Provide the [X, Y] coordinate of the cell's center where the given text is located.  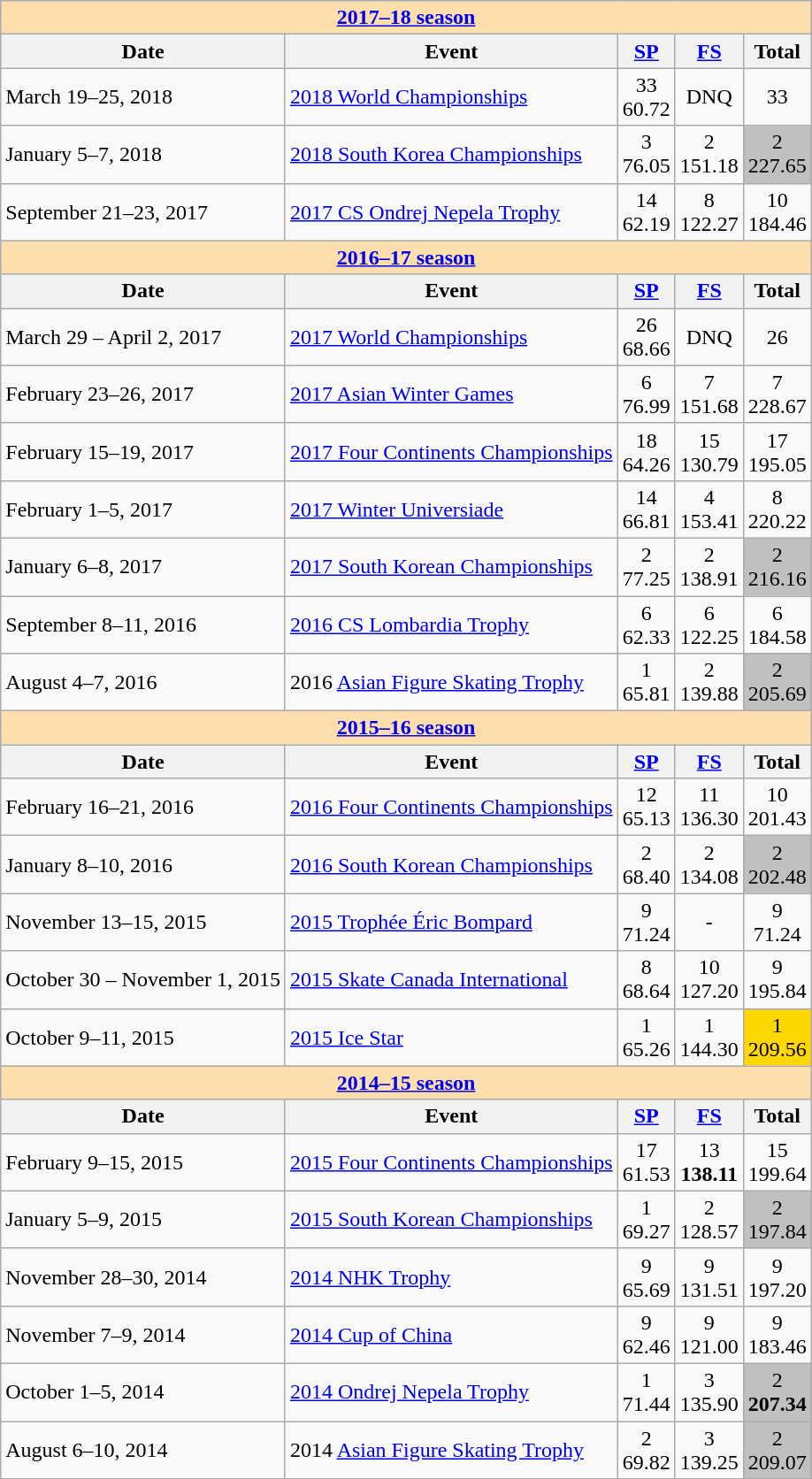
6 62.33 [646, 625]
2015 Four Continents Championships [451, 1162]
10 201.43 [777, 807]
33 60.72 [646, 97]
4 153.41 [709, 510]
February 15–19, 2017 [143, 451]
August 4–7, 2016 [143, 683]
March 29 – April 2, 2017 [143, 336]
2 197.84 [777, 1219]
1 209.56 [777, 1037]
11 136.30 [709, 807]
2016–17 season [407, 257]
1 71.44 [646, 1392]
1 65.26 [646, 1037]
November 7–9, 2014 [143, 1334]
7 228.67 [777, 395]
January 5–9, 2015 [143, 1219]
9 65.69 [646, 1277]
August 6–10, 2014 [143, 1449]
10 127.20 [709, 980]
November 13–15, 2015 [143, 922]
3 139.25 [709, 1449]
2016 Asian Figure Skating Trophy [451, 683]
2016 Four Continents Championships [451, 807]
3 76.05 [646, 154]
1 144.30 [709, 1037]
9 121.00 [709, 1334]
February 1–5, 2017 [143, 510]
2016 South Korean Championships [451, 865]
26 68.66 [646, 336]
2014 Asian Figure Skating Trophy [451, 1449]
2 205.69 [777, 683]
33 [777, 97]
2015–16 season [407, 728]
6 76.99 [646, 395]
14 66.81 [646, 510]
2017–18 season [407, 18]
8 220.22 [777, 510]
6 122.25 [709, 625]
2017 Winter Universiade [451, 510]
January 8–10, 2016 [143, 865]
13 138.11 [709, 1162]
2 77.25 [646, 566]
2014 NHK Trophy [451, 1277]
- [709, 922]
14 62.19 [646, 212]
2015 South Korean Championships [451, 1219]
1 69.27 [646, 1219]
2018 World Championships [451, 97]
2017 Asian Winter Games [451, 395]
8 122.27 [709, 212]
2014 Cup of China [451, 1334]
3 135.90 [709, 1392]
9 131.51 [709, 1277]
2014 Ondrej Nepela Trophy [451, 1392]
9 195.84 [777, 980]
2 134.08 [709, 865]
10 184.46 [777, 212]
2015 Trophée Éric Bompard [451, 922]
October 30 – November 1, 2015 [143, 980]
2016 CS Lombardia Trophy [451, 625]
November 28–30, 2014 [143, 1277]
9 62.46 [646, 1334]
12 65.13 [646, 807]
2 138.91 [709, 566]
February 16–21, 2016 [143, 807]
2 216.16 [777, 566]
18 64.26 [646, 451]
2017 Four Continents Championships [451, 451]
February 23–26, 2017 [143, 395]
17 61.53 [646, 1162]
2 139.88 [709, 683]
September 8–11, 2016 [143, 625]
September 21–23, 2017 [143, 212]
2 209.07 [777, 1449]
17 195.05 [777, 451]
2015 Skate Canada International [451, 980]
15 130.79 [709, 451]
8 68.64 [646, 980]
2014–15 season [407, 1083]
2 202.48 [777, 865]
9 183.46 [777, 1334]
7 151.68 [709, 395]
2017 World Championships [451, 336]
2 151.18 [709, 154]
2 128.57 [709, 1219]
2015 Ice Star [451, 1037]
2 207.34 [777, 1392]
2 227.65 [777, 154]
October 1–5, 2014 [143, 1392]
January 6–8, 2017 [143, 566]
January 5–7, 2018 [143, 154]
2018 South Korea Championships [451, 154]
1 65.81 [646, 683]
26 [777, 336]
2 69.82 [646, 1449]
2017 CS Ondrej Nepela Trophy [451, 212]
February 9–15, 2015 [143, 1162]
2017 South Korean Championships [451, 566]
15 199.64 [777, 1162]
9 197.20 [777, 1277]
2 68.40 [646, 865]
6 184.58 [777, 625]
October 9–11, 2015 [143, 1037]
March 19–25, 2018 [143, 97]
